Return the (X, Y) coordinate for the center point of the cell that contains the specified text.  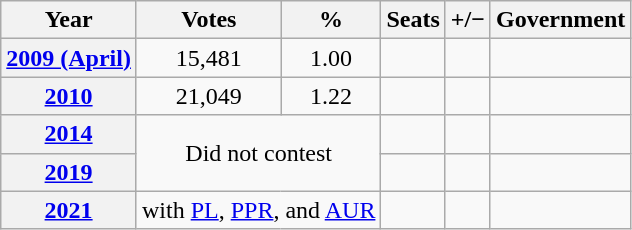
2021 (69, 210)
2019 (69, 172)
Votes (208, 20)
2009 (April) (69, 58)
% (331, 20)
21,049 (208, 96)
15,481 (208, 58)
Did not contest (258, 153)
2014 (69, 134)
Government (560, 20)
1.00 (331, 58)
+/− (468, 20)
Year (69, 20)
1.22 (331, 96)
Seats (413, 20)
with PL, PPR, and AUR (258, 210)
2010 (69, 96)
